Output the (X, Y) coordinate of the center of the cell containing the given text.  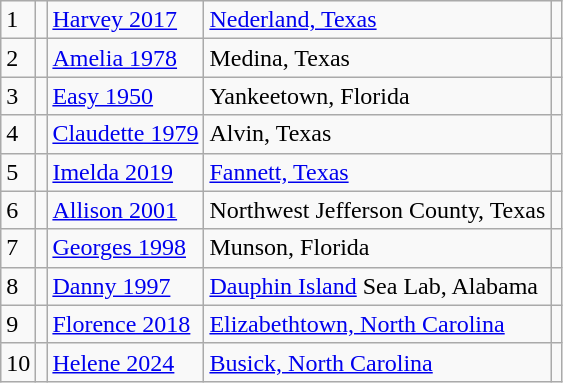
Allison 2001 (126, 210)
3 (18, 96)
4 (18, 134)
Munson, Florida (378, 248)
Elizabethtown, North Carolina (378, 324)
Nederland, Texas (378, 20)
Alvin, Texas (378, 134)
Florence 2018 (126, 324)
Fannett, Texas (378, 172)
9 (18, 324)
Imelda 2019 (126, 172)
Busick, North Carolina (378, 362)
Danny 1997 (126, 286)
Dauphin Island Sea Lab, Alabama (378, 286)
8 (18, 286)
Helene 2024 (126, 362)
Northwest Jefferson County, Texas (378, 210)
10 (18, 362)
6 (18, 210)
Easy 1950 (126, 96)
1 (18, 20)
Harvey 2017 (126, 20)
Yankeetown, Florida (378, 96)
Claudette 1979 (126, 134)
7 (18, 248)
2 (18, 58)
Georges 1998 (126, 248)
5 (18, 172)
Medina, Texas (378, 58)
Amelia 1978 (126, 58)
